Scan for the cell matching the given text and deliver its [x, y] coordinate at center. 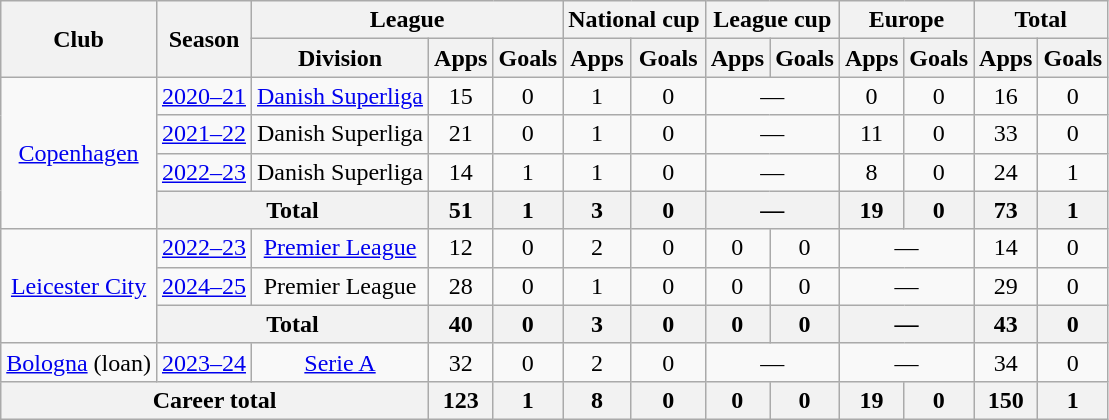
Leicester City [79, 286]
11 [871, 134]
Serie A [340, 362]
32 [461, 362]
34 [1006, 362]
Season [204, 39]
43 [1006, 324]
League cup [772, 20]
2021–22 [204, 134]
Club [79, 39]
73 [1006, 210]
21 [461, 134]
51 [461, 210]
15 [461, 96]
Copenhagen [79, 153]
National cup [634, 20]
2020–21 [204, 96]
Bologna (loan) [79, 362]
Division [340, 58]
28 [461, 286]
Career total [215, 400]
29 [1006, 286]
16 [1006, 96]
33 [1006, 134]
123 [461, 400]
12 [461, 248]
24 [1006, 172]
Europe [906, 20]
150 [1006, 400]
League [408, 20]
2024–25 [204, 286]
2023–24 [204, 362]
40 [461, 324]
